Return [X, Y] of the center of cell containing provided text 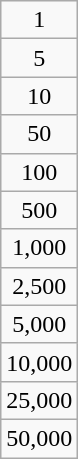
50 [40, 134]
100 [40, 172]
10 [40, 96]
2,500 [40, 286]
1,000 [40, 248]
10,000 [40, 362]
50,000 [40, 438]
25,000 [40, 400]
5,000 [40, 324]
5 [40, 58]
1 [40, 20]
500 [40, 210]
